For the text-containing cell, return its midpoint in (x, y) coordinate format. 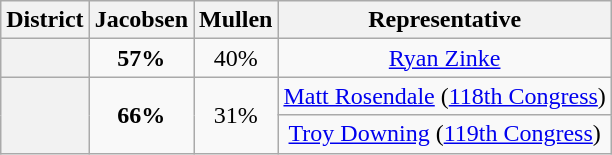
Ryan Zinke (444, 58)
Matt Rosendale (118th Congress) (444, 96)
66% (141, 115)
Troy Downing (119th Congress) (444, 134)
57% (141, 58)
Jacobsen (141, 20)
District (45, 20)
31% (236, 115)
Mullen (236, 20)
40% (236, 58)
Representative (444, 20)
